Detect which cell encompasses the target text, then output its (X, Y) center coordinate. 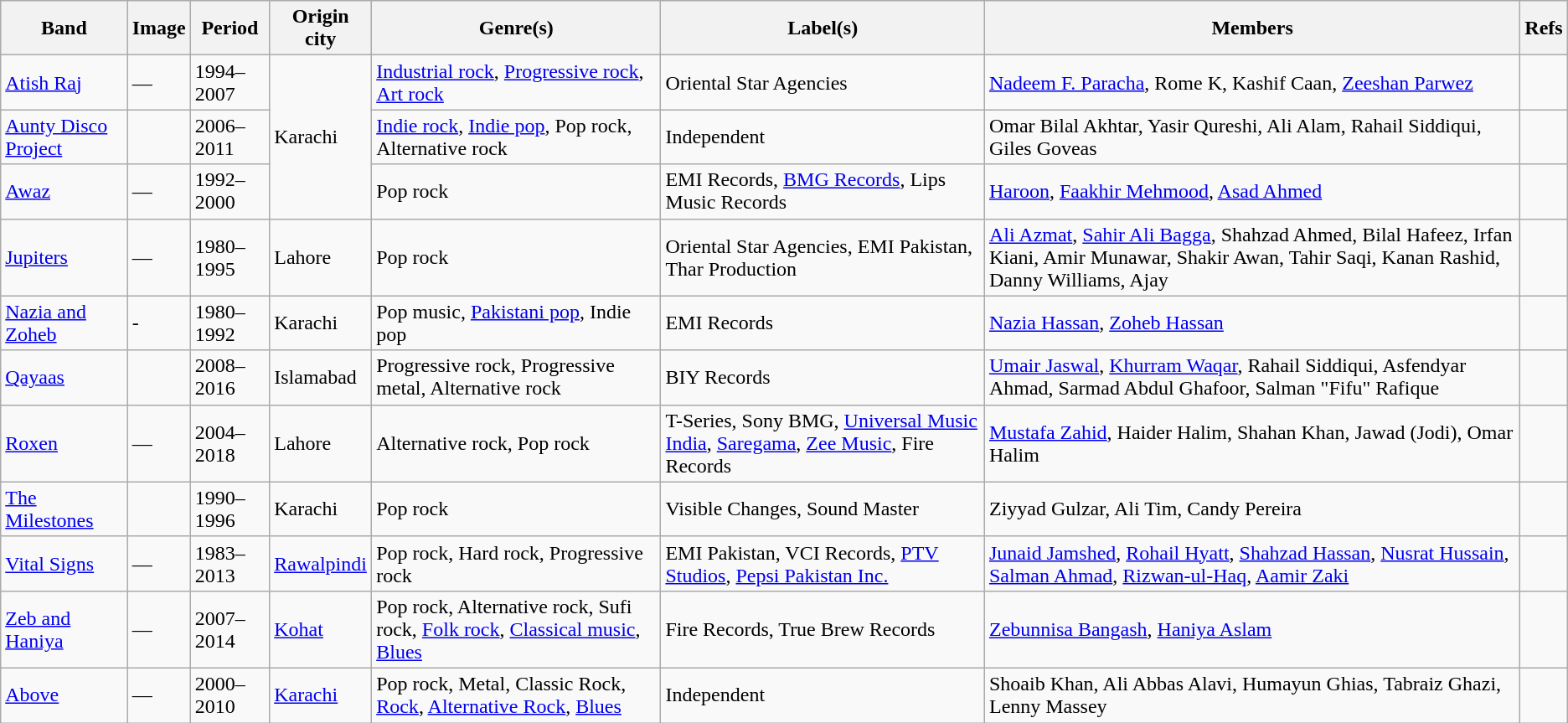
Genre(s) (516, 28)
Oriental Star Agencies, EMI Pakistan, Thar Production (823, 257)
2000–2010 (230, 695)
Vital Signs (64, 563)
Jupiters (64, 257)
EMI Records (823, 323)
Awaz (64, 191)
Indie rock, Indie pop, Pop rock, Alternative rock (516, 137)
T-Series, Sony BMG, Universal Music India, Saregama, Zee Music, Fire Records (823, 443)
Zeb and Haniya (64, 629)
1983–2013 (230, 563)
The Milestones (64, 509)
2004–2018 (230, 443)
Image (159, 28)
Islamabad (321, 377)
1980–1995 (230, 257)
- (159, 323)
Nadeem F. Paracha, Rome K, Kashif Caan, Zeeshan Parwez (1251, 82)
Alternative rock, Pop rock (516, 443)
Qayaas (64, 377)
Above (64, 695)
Progressive rock, Progressive metal, Alternative rock (516, 377)
Atish Raj (64, 82)
Members (1251, 28)
Roxen (64, 443)
Fire Records, True Brew Records (823, 629)
Omar Bilal Akhtar, Yasir Qureshi, Ali Alam, Rahail Siddiqui, Giles Goveas (1251, 137)
EMI Records, BMG Records, Lips Music Records (823, 191)
EMI Pakistan, VCI Records, PTV Studios, Pepsi Pakistan Inc. (823, 563)
Oriental Star Agencies (823, 82)
Pop rock, Alternative rock, Sufi rock, Folk rock, Classical music, Blues (516, 629)
2006–2011 (230, 137)
Kohat (321, 629)
Pop rock, Hard rock, Progressive rock (516, 563)
Ali Azmat, Sahir Ali Bagga, Shahzad Ahmed, Bilal Hafeez, Irfan Kiani, Amir Munawar, Shakir Awan, Tahir Saqi, Kanan Rashid, Danny Williams, Ajay (1251, 257)
Industrial rock, Progressive rock, Art rock (516, 82)
Zebunnisa Bangash, Haniya Aslam (1251, 629)
Origin city (321, 28)
Mustafa Zahid, Haider Halim, Shahan Khan, Jawad (Jodi), Omar Halim (1251, 443)
Pop music, Pakistani pop, Indie pop (516, 323)
Haroon, Faakhir Mehmood, Asad Ahmed (1251, 191)
Nazia Hassan, Zoheb Hassan (1251, 323)
Pop rock, Metal, Classic Rock, Rock, Alternative Rock, Blues (516, 695)
Period (230, 28)
Band (64, 28)
1990–1996 (230, 509)
Junaid Jamshed, Rohail Hyatt, Shahzad Hassan, Nusrat Hussain, Salman Ahmad, Rizwan-ul-Haq, Aamir Zaki (1251, 563)
1992–2000 (230, 191)
1994–2007 (230, 82)
Aunty Disco Project (64, 137)
Refs (1544, 28)
Nazia and Zoheb (64, 323)
Rawalpindi (321, 563)
1980–1992 (230, 323)
Visible Changes, Sound Master (823, 509)
Ziyyad Gulzar, Ali Tim, Candy Pereira (1251, 509)
2007–2014 (230, 629)
2008–2016 (230, 377)
Shoaib Khan, Ali Abbas Alavi, Humayun Ghias, Tabraiz Ghazi, Lenny Massey (1251, 695)
Umair Jaswal, Khurram Waqar, Rahail Siddiqui, Asfendyar Ahmad, Sarmad Abdul Ghafoor, Salman "Fifu" Rafique (1251, 377)
BIY Records (823, 377)
Label(s) (823, 28)
